Determine the (x, y) coordinate at the center of the cell enclosing the given text.  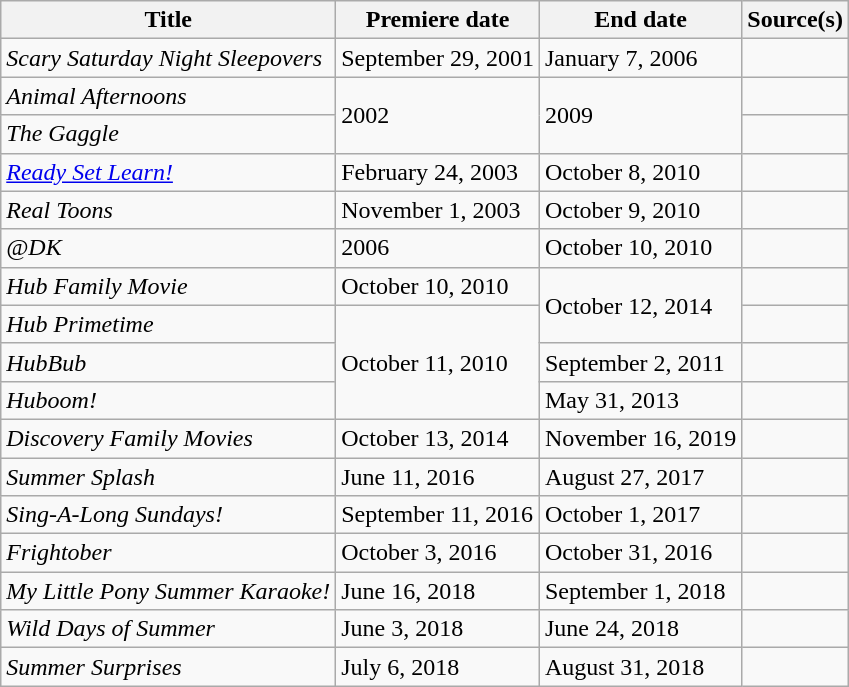
October 1, 2017 (640, 515)
November 16, 2019 (640, 438)
@DK (168, 248)
Ready Set Learn! (168, 172)
Title (168, 20)
Hub Family Movie (168, 286)
Discovery Family Movies (168, 438)
Frightober (168, 553)
The Gaggle (168, 134)
August 31, 2018 (640, 667)
June 24, 2018 (640, 629)
2002 (438, 115)
October 3, 2016 (438, 553)
February 24, 2003 (438, 172)
Scary Saturday Night Sleepovers (168, 58)
September 2, 2011 (640, 362)
October 11, 2010 (438, 362)
July 6, 2018 (438, 667)
End date (640, 20)
Source(s) (796, 20)
October 13, 2014 (438, 438)
October 31, 2016 (640, 553)
Hub Primetime (168, 324)
Summer Splash (168, 477)
June 11, 2016 (438, 477)
Summer Surprises (168, 667)
May 31, 2013 (640, 400)
Huboom! (168, 400)
My Little Pony Summer Karaoke! (168, 591)
June 16, 2018 (438, 591)
October 9, 2010 (640, 210)
Sing-A-Long Sundays! (168, 515)
September 11, 2016 (438, 515)
September 29, 2001 (438, 58)
2009 (640, 115)
October 12, 2014 (640, 305)
November 1, 2003 (438, 210)
2006 (438, 248)
Wild Days of Summer (168, 629)
HubBub (168, 362)
October 8, 2010 (640, 172)
January 7, 2006 (640, 58)
Premiere date (438, 20)
August 27, 2017 (640, 477)
Real Toons (168, 210)
Animal Afternoons (168, 96)
June 3, 2018 (438, 629)
September 1, 2018 (640, 591)
